Return (X, Y) of the center of cell containing provided text 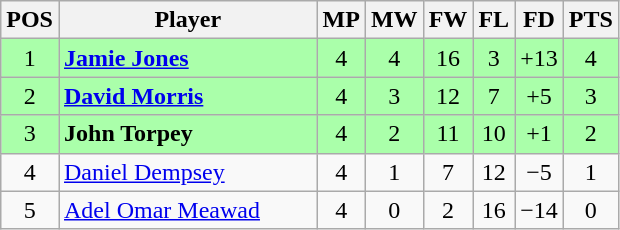
Adel Omar Meawad (188, 210)
MW (394, 20)
+1 (540, 134)
Jamie Jones (188, 58)
−14 (540, 210)
MP (341, 20)
5 (30, 210)
FD (540, 20)
11 (448, 134)
−5 (540, 172)
PTS (590, 20)
POS (30, 20)
+13 (540, 58)
FW (448, 20)
Player (188, 20)
+5 (540, 96)
10 (494, 134)
John Torpey (188, 134)
David Morris (188, 96)
FL (494, 20)
Daniel Dempsey (188, 172)
